Find where the given text appears and provide that cell's center as (X, Y) coordinate. 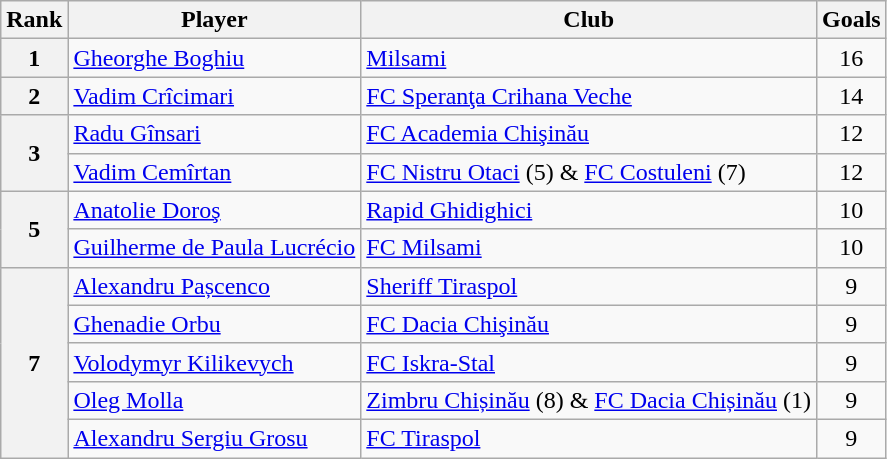
Alexandru Pașcenco (214, 286)
Ghenadie Orbu (214, 324)
Rapid Ghidighici (589, 210)
1 (34, 58)
FC Academia Chişinău (589, 134)
14 (851, 96)
Alexandru Sergiu Grosu (214, 438)
Radu Gînsari (214, 134)
Oleg Molla (214, 400)
Vadim Crîcimari (214, 96)
Gheorghe Boghiu (214, 58)
Vadim Cemîrtan (214, 172)
FC Iskra-Stal (589, 362)
FC Nistru Otaci (5) & FC Costuleni (7) (589, 172)
FC Dacia Chişinău (589, 324)
Sheriff Tiraspol (589, 286)
Club (589, 20)
5 (34, 229)
Goals (851, 20)
Rank (34, 20)
2 (34, 96)
16 (851, 58)
7 (34, 362)
Milsami (589, 58)
Player (214, 20)
Guilherme de Paula Lucrécio (214, 248)
FC Milsami (589, 248)
FC Speranţa Crihana Veche (589, 96)
Anatolie Doroş (214, 210)
FC Tiraspol (589, 438)
Volodymyr Kilikevych (214, 362)
3 (34, 153)
Zimbru Chișinău (8) & FC Dacia Chișinău (1) (589, 400)
